For the text-containing cell, return its midpoint in (X, Y) coordinate format. 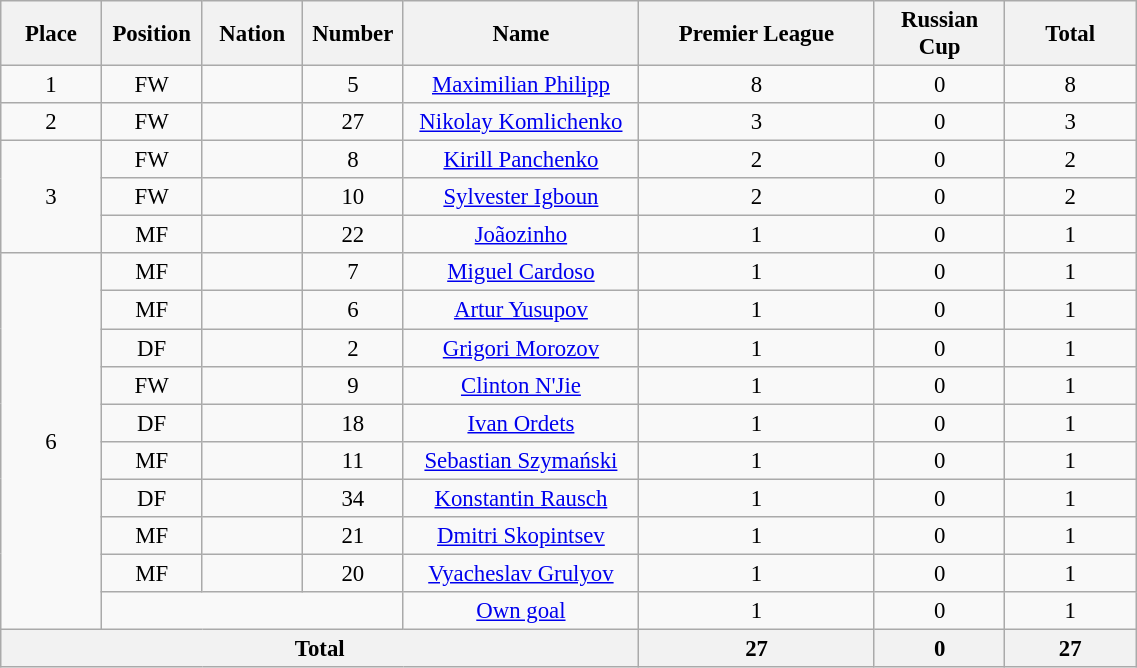
18 (354, 423)
Place (52, 34)
Sylvester Igboun (521, 197)
Miguel Cardoso (521, 273)
Maximilian Philipp (521, 85)
22 (354, 235)
Joãozinho (521, 235)
5 (354, 85)
Ivan Ordets (521, 423)
11 (354, 460)
7 (354, 273)
10 (354, 197)
Name (521, 34)
20 (354, 573)
Clinton N'Jie (521, 385)
Konstantin Rausch (521, 498)
Nikolay Komlichenko (521, 122)
Sebastian Szymański (521, 460)
Kirill Panchenko (521, 160)
Russian Cup (940, 34)
Vyacheslav Grulyov (521, 573)
Nation (252, 34)
Position (152, 34)
Own goal (521, 611)
9 (354, 385)
Artur Yusupov (521, 310)
Dmitri Skopintsev (521, 536)
Number (354, 34)
Premier League (757, 34)
21 (354, 536)
34 (354, 498)
Grigori Morozov (521, 348)
